Provide the [X, Y] coordinate of the cell's center where the given text is located.  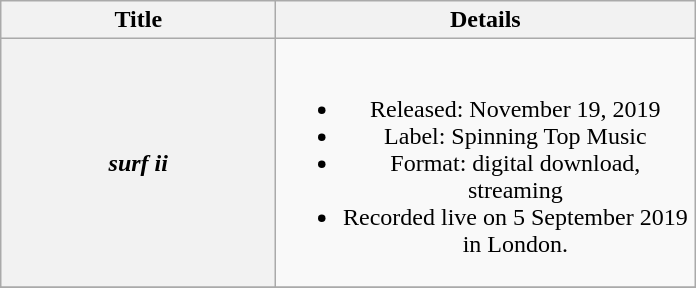
Details [486, 20]
Released: November 19, 2019Label: Spinning Top MusicFormat: digital download, streamingRecorded live on 5 September 2019 in London. [486, 163]
surf ii [138, 163]
Title [138, 20]
